Find where the given text appears and provide that cell's center as [x, y] coordinate. 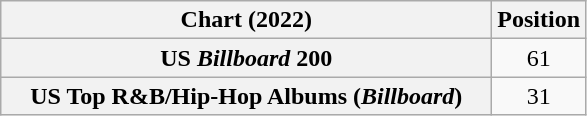
Position [539, 20]
31 [539, 96]
US Top R&B/Hip-Hop Albums (Billboard) [246, 96]
61 [539, 58]
US Billboard 200 [246, 58]
Chart (2022) [246, 20]
